For the text-containing cell, return its midpoint in (x, y) coordinate format. 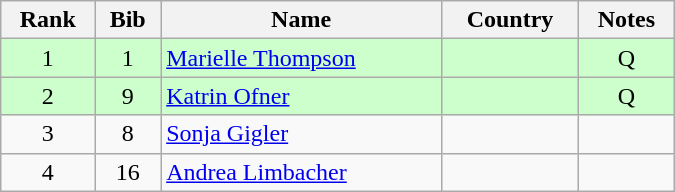
2 (48, 96)
8 (128, 134)
Marielle Thompson (302, 58)
Rank (48, 20)
Country (510, 20)
Notes (626, 20)
16 (128, 172)
4 (48, 172)
Sonja Gigler (302, 134)
Bib (128, 20)
Name (302, 20)
9 (128, 96)
Andrea Limbacher (302, 172)
3 (48, 134)
Katrin Ofner (302, 96)
